Detect which cell encompasses the target text, then output its (X, Y) center coordinate. 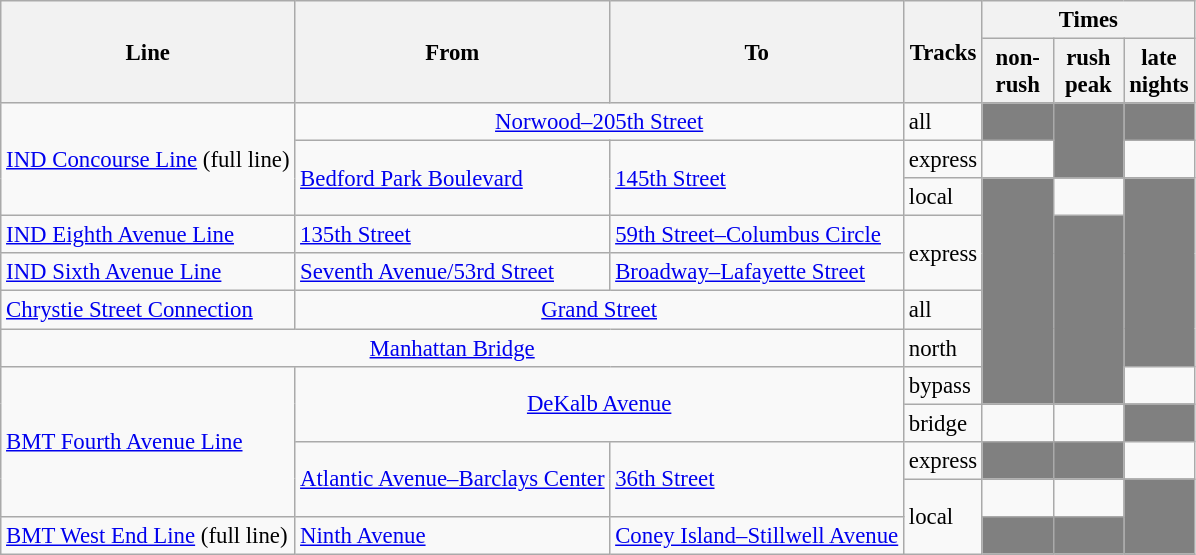
BMT West End Line (full line) (148, 536)
Coney Island–Stillwell Avenue (757, 536)
IND Sixth Avenue Line (148, 273)
Chrystie Street Connection (148, 310)
Atlantic Avenue–Barclays Center (452, 478)
north (944, 348)
bypass (944, 385)
From (452, 52)
BMT Fourth Avenue Line (148, 441)
DeKalb Avenue (600, 404)
Ninth Avenue (452, 536)
latenights (1160, 72)
Bedford Park Boulevard (452, 178)
non-rush (1018, 72)
Times (1088, 20)
36th Street (757, 478)
Line (148, 52)
Tracks (944, 52)
Norwood–205th Street (600, 122)
IND Concourse Line (full line) (148, 160)
To (757, 52)
135th Street (452, 235)
IND Eighth Avenue Line (148, 235)
Grand Street (600, 310)
rushpeak (1088, 72)
Broadway–Lafayette Street (757, 273)
bridge (944, 423)
145th Street (757, 178)
59th Street–Columbus Circle (757, 235)
Seventh Avenue/53rd Street (452, 273)
Manhattan Bridge (452, 348)
